Determine the (X, Y) coordinate at the center of the cell enclosing the given text.  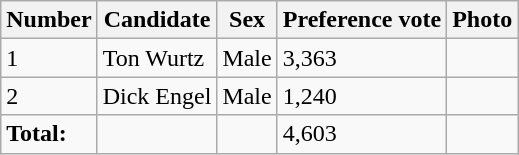
Total: (49, 134)
Ton Wurtz (157, 58)
1,240 (362, 96)
4,603 (362, 134)
Preference vote (362, 20)
3,363 (362, 58)
1 (49, 58)
Sex (247, 20)
Candidate (157, 20)
Number (49, 20)
2 (49, 96)
Photo (482, 20)
Dick Engel (157, 96)
